Return the [X, Y] coordinate for the center point of the cell that contains the specified text.  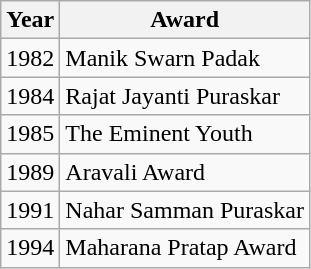
1985 [30, 134]
Nahar Samman Puraskar [185, 210]
1984 [30, 96]
1994 [30, 248]
1982 [30, 58]
1989 [30, 172]
Award [185, 20]
Aravali Award [185, 172]
The Eminent Youth [185, 134]
Year [30, 20]
1991 [30, 210]
Rajat Jayanti Puraskar [185, 96]
Maharana Pratap Award [185, 248]
Manik Swarn Padak [185, 58]
